Capture the cell that displays the provided text and extract its (X, Y) central coordinate. 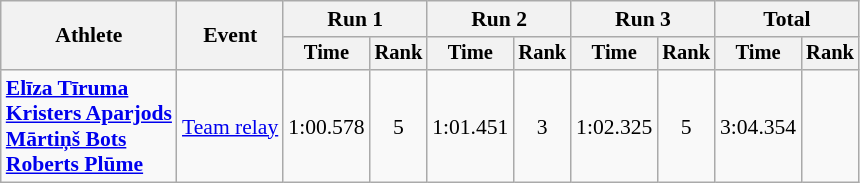
1:00.578 (326, 126)
Team relay (230, 126)
Run 2 (499, 19)
Run 3 (643, 19)
1:02.325 (614, 126)
Athlete (89, 36)
3 (542, 126)
Total (787, 19)
1:01.451 (470, 126)
Event (230, 36)
Run 1 (355, 19)
3:04.354 (758, 126)
Elīza TīrumaKristers AparjodsMārtiņš BotsRoberts Plūme (89, 126)
